Locate the cell with the specified text and output its (x, y) center coordinate. 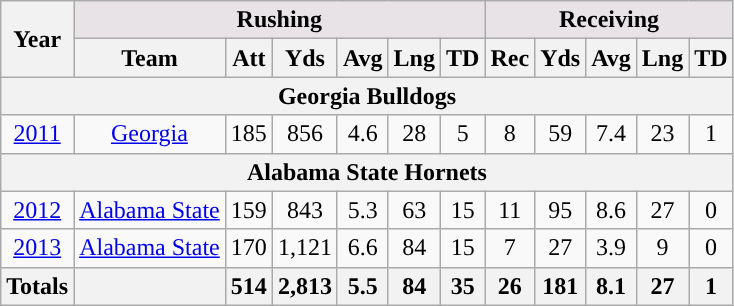
6.6 (362, 248)
Georgia Bulldogs (367, 96)
1,121 (304, 248)
170 (248, 248)
63 (414, 210)
2012 (38, 210)
181 (560, 286)
5 (462, 134)
Georgia (150, 134)
Rec (510, 58)
28 (414, 134)
856 (304, 134)
3.9 (612, 248)
2,813 (304, 286)
8.1 (612, 286)
185 (248, 134)
7.4 (612, 134)
8.6 (612, 210)
2011 (38, 134)
Team (150, 58)
4.6 (362, 134)
35 (462, 286)
59 (560, 134)
514 (248, 286)
9 (662, 248)
2013 (38, 248)
843 (304, 210)
Att (248, 58)
Rushing (280, 20)
Receiving (609, 20)
5.3 (362, 210)
23 (662, 134)
159 (248, 210)
26 (510, 286)
11 (510, 210)
8 (510, 134)
Alabama State Hornets (367, 172)
Totals (38, 286)
7 (510, 248)
95 (560, 210)
5.5 (362, 286)
Year (38, 39)
